Detect which cell encompasses the target text, then output its [X, Y] center coordinate. 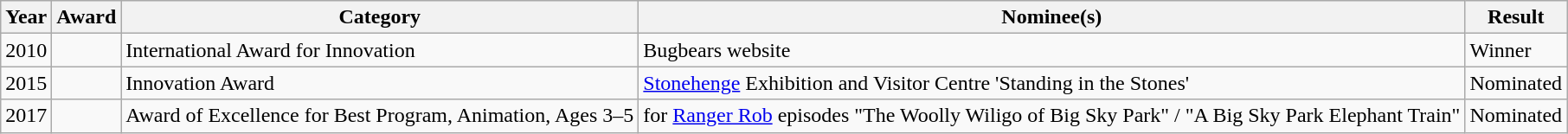
for Ranger Rob episodes "The Woolly Wiligo of Big Sky Park" / "A Big Sky Park Elephant Train" [1052, 116]
Year [26, 17]
Award of Excellence for Best Program, Animation, Ages 3–5 [380, 116]
International Award for Innovation [380, 50]
Innovation Award [380, 83]
2017 [26, 116]
2015 [26, 83]
Stonehenge Exhibition and Visitor Centre 'Standing in the Stones' [1052, 83]
Result [1516, 17]
2010 [26, 50]
Award [87, 17]
Winner [1516, 50]
Bugbears website [1052, 50]
Category [380, 17]
Nominee(s) [1052, 17]
